Scan for the cell matching the given text and deliver its (X, Y) coordinate at center. 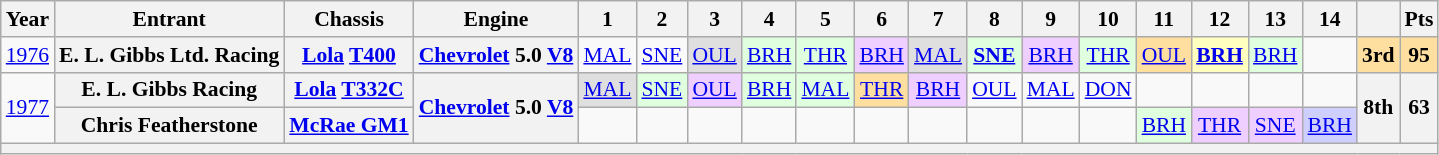
5 (825, 19)
Pts (1420, 19)
1 (607, 19)
Entrant (169, 19)
1977 (28, 108)
95 (1420, 55)
Engine (496, 19)
Lola T332C (348, 90)
4 (770, 19)
3rd (1378, 55)
63 (1420, 108)
8 (994, 19)
E. L. Gibbs Ltd. Racing (169, 55)
12 (1220, 19)
3 (714, 19)
2 (662, 19)
11 (1164, 19)
E. L. Gibbs Racing (169, 90)
McRae GM1 (348, 126)
14 (1330, 19)
Lola T400 (348, 55)
13 (1276, 19)
Chris Featherstone (169, 126)
DON (1108, 90)
Year (28, 19)
1976 (28, 55)
7 (938, 19)
10 (1108, 19)
Chassis (348, 19)
9 (1051, 19)
8th (1378, 108)
6 (882, 19)
